From the cell containing the given text, extract its center point as (x, y) coordinate. 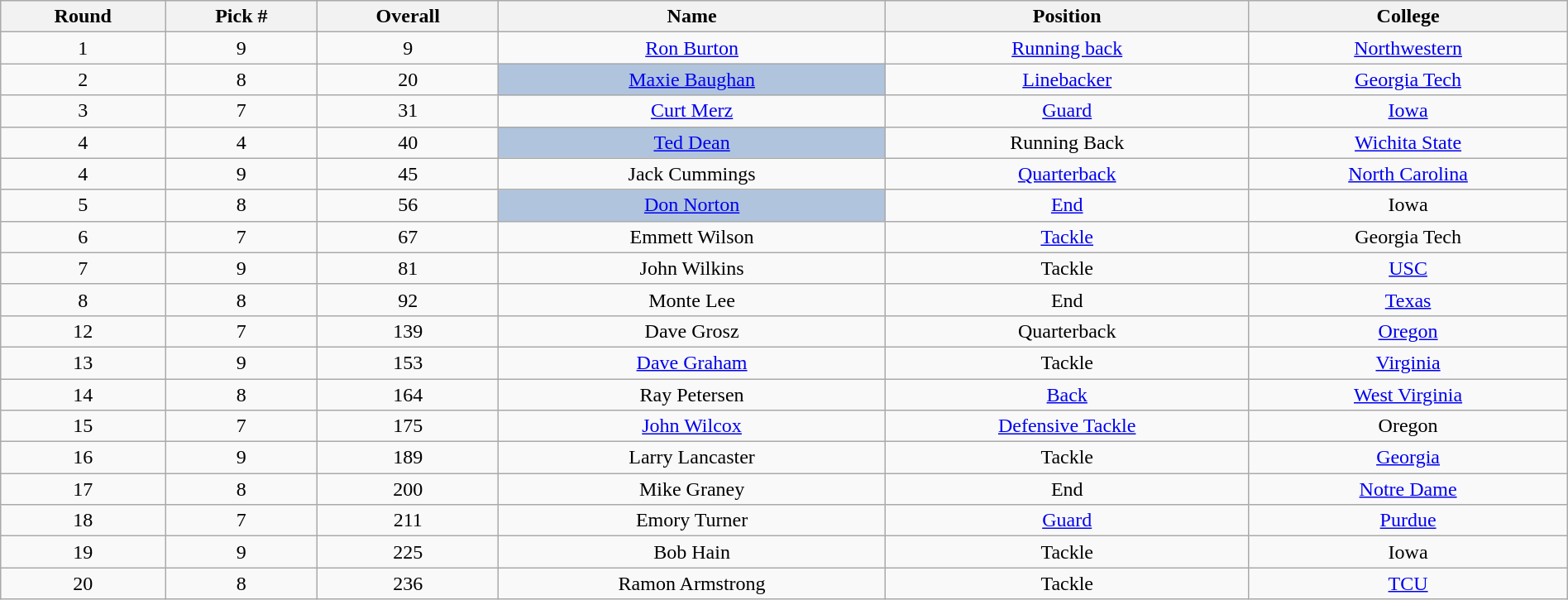
West Virginia (1408, 395)
Emory Turner (692, 521)
Dave Graham (692, 362)
92 (409, 300)
Texas (1408, 300)
81 (409, 268)
45 (409, 174)
Overall (409, 17)
67 (409, 237)
175 (409, 426)
Emmett Wilson (692, 237)
17 (83, 489)
225 (409, 552)
Wichita State (1408, 142)
Linebacker (1067, 79)
15 (83, 426)
18 (83, 521)
Mike Graney (692, 489)
Don Norton (692, 205)
Notre Dame (1408, 489)
236 (409, 583)
Northwestern (1408, 48)
19 (83, 552)
3 (83, 111)
12 (83, 331)
1 (83, 48)
Running Back (1067, 142)
Back (1067, 395)
Ted Dean (692, 142)
211 (409, 521)
Larry Lancaster (692, 458)
Monte Lee (692, 300)
TCU (1408, 583)
John Wilcox (692, 426)
2 (83, 79)
Georgia (1408, 458)
56 (409, 205)
164 (409, 395)
Pick # (241, 17)
Defensive Tackle (1067, 426)
USC (1408, 268)
16 (83, 458)
Name (692, 17)
Ramon Armstrong (692, 583)
John Wilkins (692, 268)
13 (83, 362)
Jack Cummings (692, 174)
5 (83, 205)
Purdue (1408, 521)
North Carolina (1408, 174)
31 (409, 111)
139 (409, 331)
College (1408, 17)
189 (409, 458)
Curt Merz (692, 111)
Dave Grosz (692, 331)
200 (409, 489)
Ray Petersen (692, 395)
Bob Hain (692, 552)
153 (409, 362)
6 (83, 237)
Round (83, 17)
Ron Burton (692, 48)
Virginia (1408, 362)
14 (83, 395)
40 (409, 142)
Maxie Baughan (692, 79)
Position (1067, 17)
Running back (1067, 48)
